Detect which cell encompasses the target text, then output its (X, Y) center coordinate. 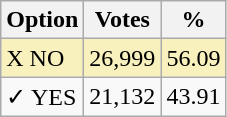
X NO (42, 58)
✓ YES (42, 97)
56.09 (194, 58)
43.91 (194, 97)
26,999 (122, 58)
21,132 (122, 97)
Votes (122, 20)
% (194, 20)
Option (42, 20)
